Detect which cell encompasses the target text, then output its [X, Y] center coordinate. 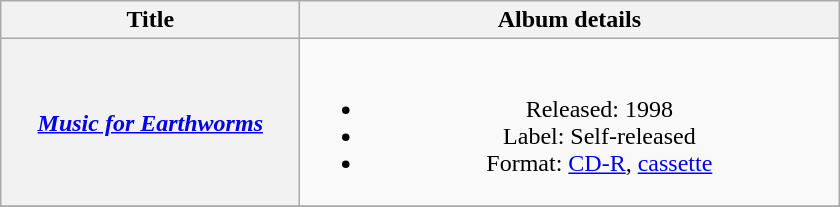
Music for Earthworms [150, 122]
Released: 1998Label: Self-releasedFormat: CD-R, cassette [570, 122]
Album details [570, 20]
Title [150, 20]
